Return the (X, Y) coordinate for the center point of the cell that contains the specified text.  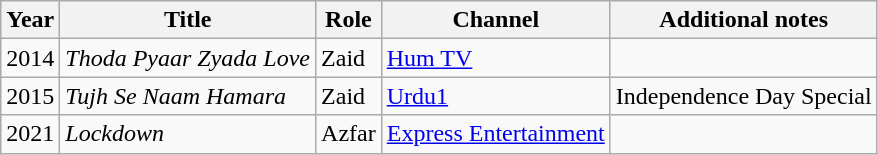
Independence Day Special (744, 96)
Lockdown (188, 134)
2015 (30, 96)
Additional notes (744, 20)
Hum TV (496, 58)
Urdu1 (496, 96)
Title (188, 20)
Year (30, 20)
2014 (30, 58)
Role (349, 20)
2021 (30, 134)
Channel (496, 20)
Thoda Pyaar Zyada Love (188, 58)
Tujh Se Naam Hamara (188, 96)
Azfar (349, 134)
Express Entertainment (496, 134)
